Scan for the cell matching the given text and deliver its (X, Y) coordinate at center. 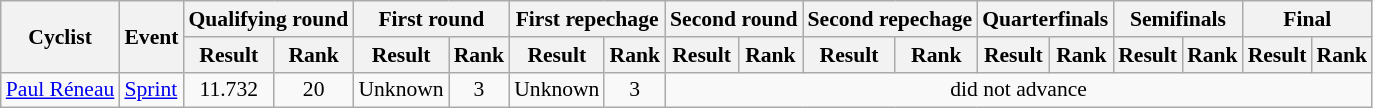
did not advance (1018, 90)
Event (151, 36)
Quarterfinals (1045, 19)
Paul Réneau (60, 90)
First round (431, 19)
11.732 (228, 90)
Sprint (151, 90)
Second repechage (890, 19)
Final (1308, 19)
Cyclist (60, 36)
Semifinals (1178, 19)
Second round (734, 19)
20 (314, 90)
First repechage (587, 19)
Qualifying round (268, 19)
